Provide the (x, y) coordinate of the cell's center where the given text is located.  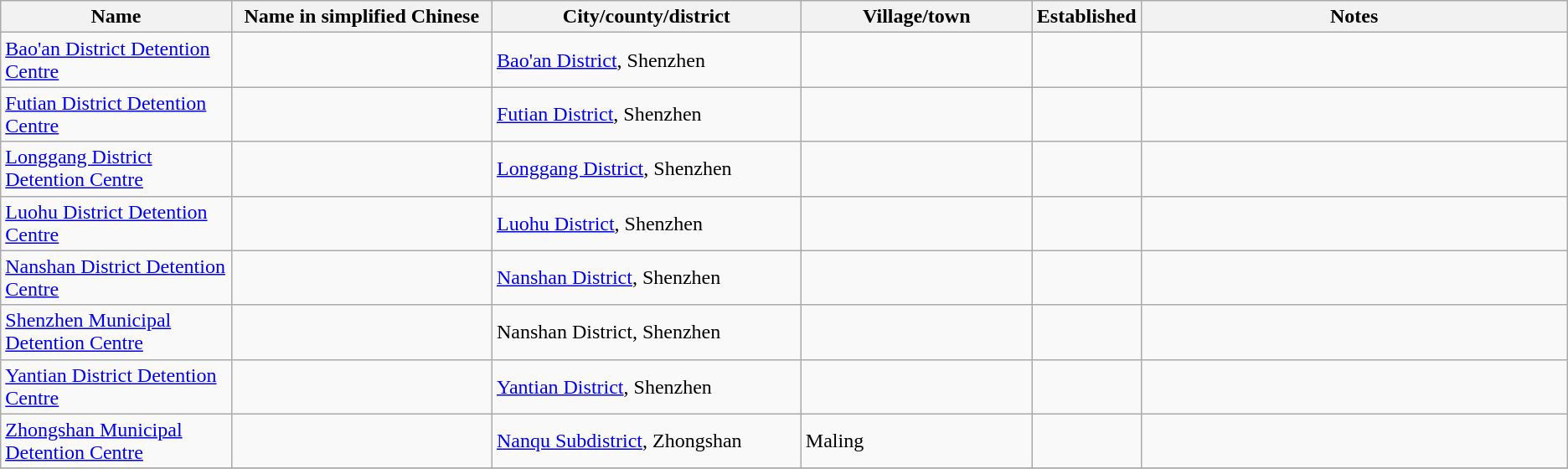
Nanqu Subdistrict, Zhongshan (647, 441)
Longgang District Detention Centre (116, 169)
Name (116, 17)
Nanshan District Detention Centre (116, 278)
Bao'an District, Shenzhen (647, 60)
City/county/district (647, 17)
Zhongshan Municipal Detention Centre (116, 441)
Established (1086, 17)
Shenzhen Municipal Detention Centre (116, 332)
Village/town (916, 17)
Maling (916, 441)
Longgang District, Shenzhen (647, 169)
Notes (1354, 17)
Futian District Detention Centre (116, 114)
Yantian District Detention Centre (116, 387)
Yantian District, Shenzhen (647, 387)
Luohu District Detention Centre (116, 223)
Futian District, Shenzhen (647, 114)
Name in simplified Chinese (362, 17)
Luohu District, Shenzhen (647, 223)
Bao'an District Detention Centre (116, 60)
